Extract the [X, Y] coordinate from the center of the cell holding the provided text.  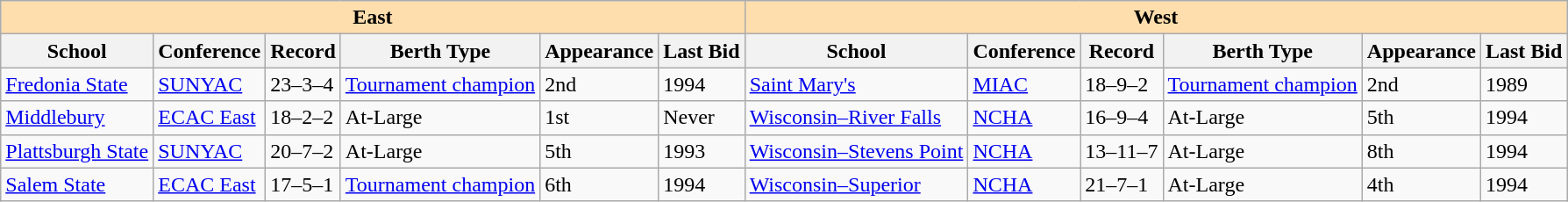
Saint Mary's [856, 84]
Salem State [77, 184]
23–3–4 [303, 84]
13–11–7 [1122, 151]
1993 [702, 151]
West [1156, 18]
4th [1421, 184]
1st [600, 118]
1989 [1523, 84]
20–7–2 [303, 151]
8th [1421, 151]
Middlebury [77, 118]
18–9–2 [1122, 84]
Never [702, 118]
East [373, 18]
16–9–4 [1122, 118]
21–7–1 [1122, 184]
18–2–2 [303, 118]
17–5–1 [303, 184]
Wisconsin–River Falls [856, 118]
6th [600, 184]
Fredonia State [77, 84]
MIAC [1024, 84]
Plattsburgh State [77, 151]
Wisconsin–Superior [856, 184]
Wisconsin–Stevens Point [856, 151]
